Identify which cell holds the provided text, then report its (x, y) central coordinate. 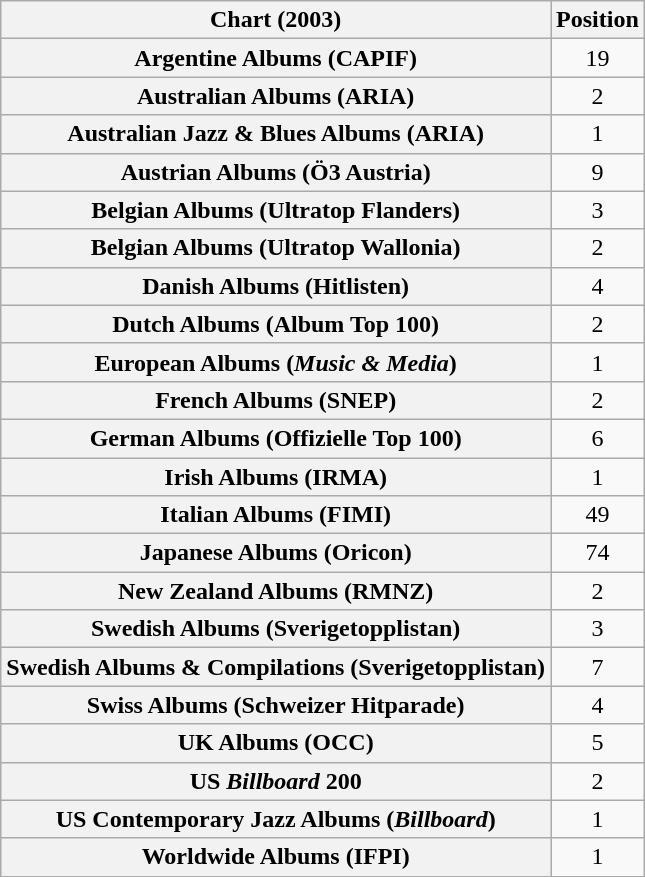
Danish Albums (Hitlisten) (276, 286)
Australian Albums (ARIA) (276, 96)
Argentine Albums (CAPIF) (276, 58)
Swedish Albums (Sverigetopplistan) (276, 629)
Position (598, 20)
6 (598, 438)
Australian Jazz & Blues Albums (ARIA) (276, 134)
French Albums (SNEP) (276, 400)
Italian Albums (FIMI) (276, 515)
49 (598, 515)
9 (598, 172)
Worldwide Albums (IFPI) (276, 857)
Austrian Albums (Ö3 Austria) (276, 172)
74 (598, 553)
US Contemporary Jazz Albums (Billboard) (276, 819)
5 (598, 743)
Swedish Albums & Compilations (Sverigetopplistan) (276, 667)
Belgian Albums (Ultratop Flanders) (276, 210)
19 (598, 58)
Japanese Albums (Oricon) (276, 553)
New Zealand Albums (RMNZ) (276, 591)
7 (598, 667)
Irish Albums (IRMA) (276, 477)
UK Albums (OCC) (276, 743)
Chart (2003) (276, 20)
Dutch Albums (Album Top 100) (276, 324)
Belgian Albums (Ultratop Wallonia) (276, 248)
German Albums (Offizielle Top 100) (276, 438)
European Albums (Music & Media) (276, 362)
Swiss Albums (Schweizer Hitparade) (276, 705)
US Billboard 200 (276, 781)
